Locate the cell with the specified text and output its [X, Y] center coordinate. 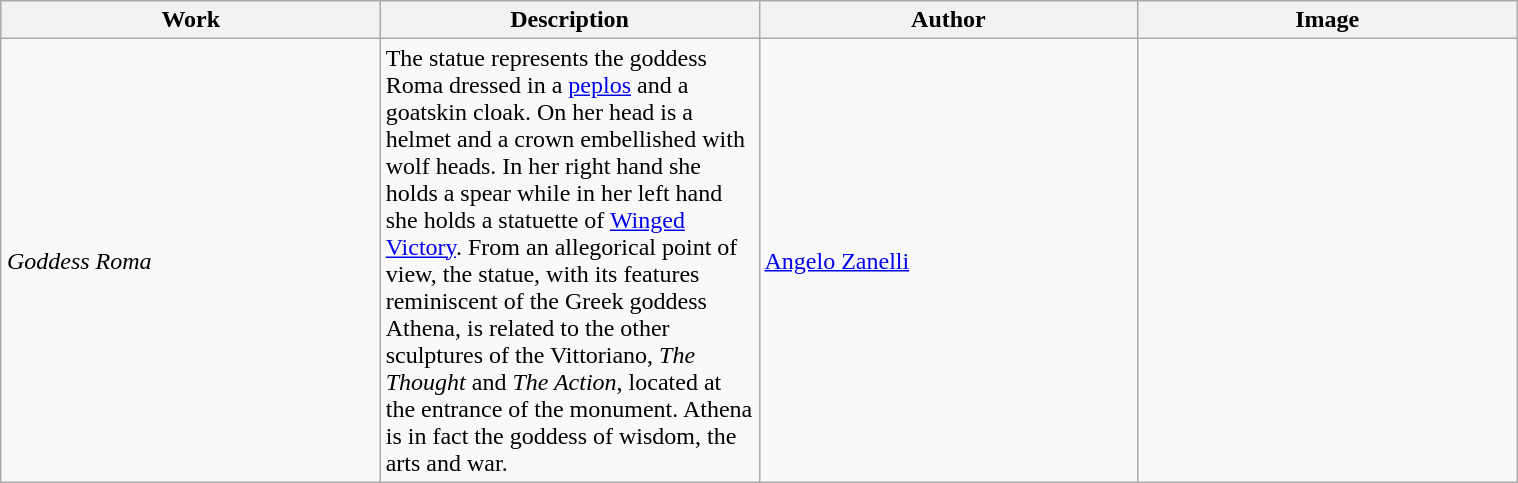
Image [1328, 20]
Angelo Zanelli [948, 260]
Goddess Roma [190, 260]
Work [190, 20]
Description [570, 20]
Author [948, 20]
